Find where the given text appears and provide that cell's center as [X, Y] coordinate. 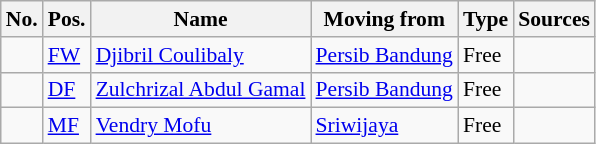
Djibril Coulibaly [201, 55]
No. [22, 19]
FW [67, 55]
Zulchrizal Abdul Gamal [201, 90]
Type [486, 19]
Vendry Mofu [201, 126]
Sriwijaya [384, 126]
Sources [554, 19]
Pos. [67, 19]
DF [67, 90]
Name [201, 19]
Moving from [384, 19]
MF [67, 126]
